For the text-containing cell, return its midpoint in (X, Y) coordinate format. 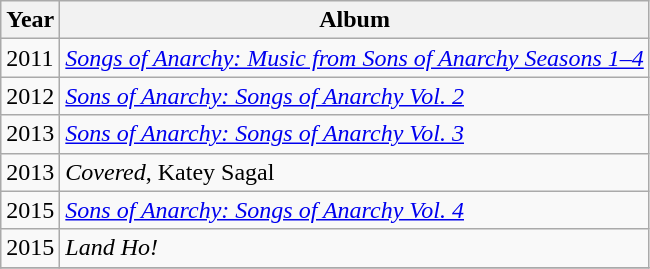
Sons of Anarchy: Songs of Anarchy Vol. 3 (354, 134)
2011 (30, 58)
Land Ho! (354, 248)
Covered, Katey Sagal (354, 172)
Sons of Anarchy: Songs of Anarchy Vol. 2 (354, 96)
Year (30, 20)
Songs of Anarchy: Music from Sons of Anarchy Seasons 1–4 (354, 58)
2012 (30, 96)
Sons of Anarchy: Songs of Anarchy Vol. 4 (354, 210)
Album (354, 20)
